Identify which cell holds the provided text, then report its (X, Y) central coordinate. 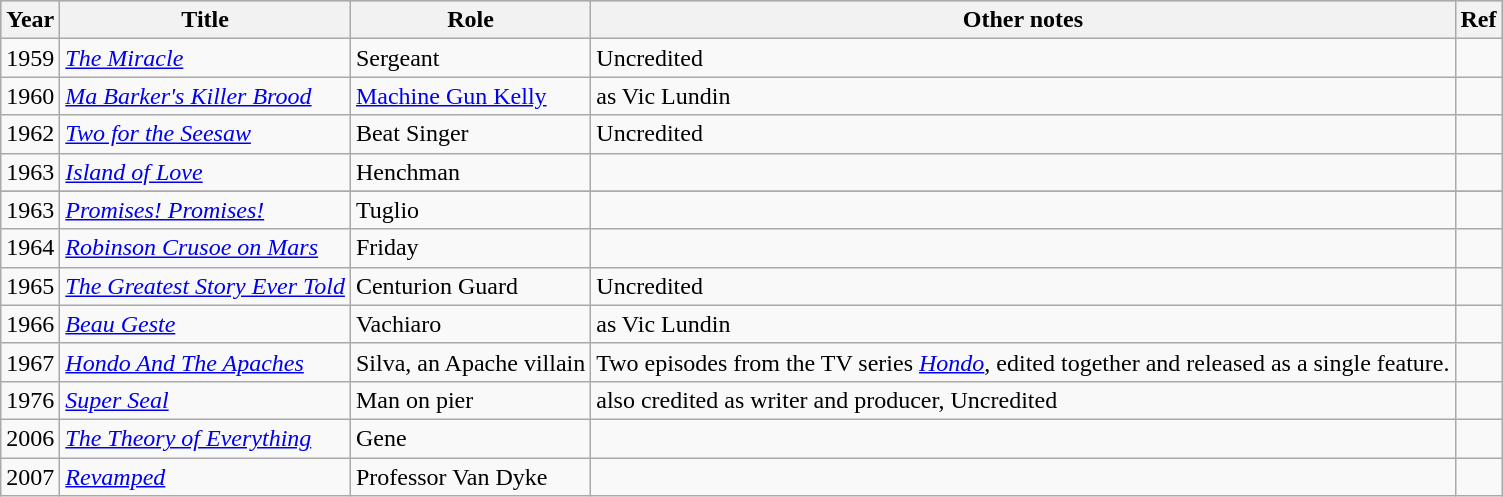
Vachiaro (470, 324)
Henchman (470, 172)
Title (206, 20)
Two for the Seesaw (206, 134)
Island of Love (206, 172)
Silva, an Apache villain (470, 362)
Two episodes from the TV series Hondo, edited together and released as a single feature. (1023, 362)
Tuglio (470, 210)
Revamped (206, 477)
Beat Singer (470, 134)
1960 (30, 96)
1976 (30, 400)
Year (30, 20)
Man on pier (470, 400)
Hondo And The Apaches (206, 362)
1959 (30, 58)
Role (470, 20)
The Theory of Everything (206, 438)
Gene (470, 438)
Professor Van Dyke (470, 477)
1967 (30, 362)
Other notes (1023, 20)
also credited as writer and producer, Uncredited (1023, 400)
1966 (30, 324)
Friday (470, 248)
Promises! Promises! (206, 210)
Robinson Crusoe on Mars (206, 248)
1965 (30, 286)
Machine Gun Kelly (470, 96)
Ref (1478, 20)
1962 (30, 134)
Centurion Guard (470, 286)
The Greatest Story Ever Told (206, 286)
The Miracle (206, 58)
Sergeant (470, 58)
2006 (30, 438)
Ma Barker's Killer Brood (206, 96)
2007 (30, 477)
Beau Geste (206, 324)
1964 (30, 248)
Super Seal (206, 400)
